Pinpoint the cell where the given text exists, returning its [X, Y] midpoint coordinate. 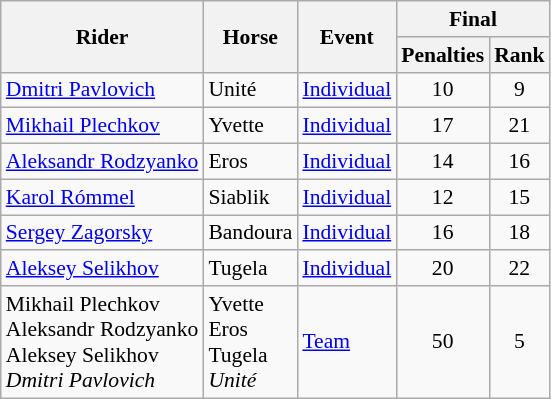
Mikhail Plechkov Aleksandr Rodzyanko Aleksey Selikhov Dmitri Pavlovich [102, 342]
Aleksandr Rodzyanko [102, 162]
Rank [520, 55]
Bandoura [250, 233]
Horse [250, 36]
5 [520, 342]
Final [472, 19]
Sergey Zagorsky [102, 233]
Rider [102, 36]
15 [520, 197]
10 [442, 90]
Yvette Eros Tugela Unité [250, 342]
Penalties [442, 55]
12 [442, 197]
20 [442, 269]
Unité [250, 90]
50 [442, 342]
Tugela [250, 269]
Team [346, 342]
Dmitri Pavlovich [102, 90]
Yvette [250, 126]
Mikhail Plechkov [102, 126]
22 [520, 269]
21 [520, 126]
9 [520, 90]
17 [442, 126]
Siablik [250, 197]
Event [346, 36]
Aleksey Selikhov [102, 269]
Karol Rómmel [102, 197]
18 [520, 233]
14 [442, 162]
Eros [250, 162]
